Detect which cell encompasses the target text, then output its (X, Y) center coordinate. 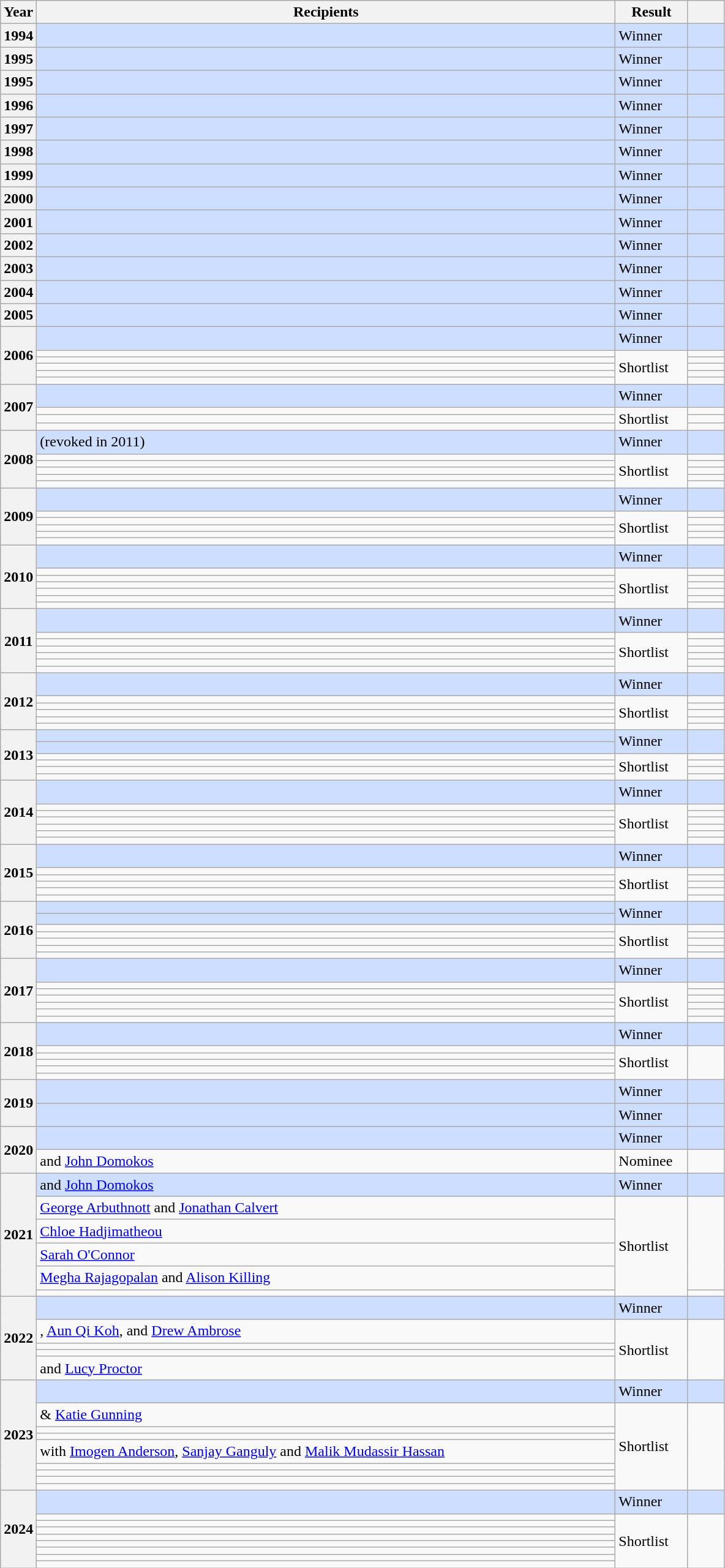
2000 (18, 198)
George Arbuthnott and Jonathan Calvert (326, 1208)
1997 (18, 129)
2017 (18, 991)
2018 (18, 1051)
2023 (18, 1435)
Nominee (652, 1161)
and Lucy Proctor (326, 1368)
& Katie Gunning (326, 1414)
2007 (18, 407)
Sarah O'Connor (326, 1255)
2005 (18, 315)
Recipients (326, 12)
2024 (18, 1529)
with Imogen Anderson, Sanjay Ganguly and Malik Mudassir Hassan (326, 1452)
2020 (18, 1150)
2012 (18, 702)
2022 (18, 1338)
2010 (18, 577)
2008 (18, 459)
2004 (18, 292)
2006 (18, 355)
2001 (18, 222)
Megha Rajagopalan and Alison Killing (326, 1278)
1996 (18, 105)
1999 (18, 175)
Chloe Hadjimatheou (326, 1231)
Result (652, 12)
2009 (18, 516)
, Aun Qi Koh, and Drew Ambrose (326, 1331)
1998 (18, 152)
2015 (18, 873)
2019 (18, 1103)
2014 (18, 812)
2003 (18, 268)
Year (18, 12)
2013 (18, 755)
2011 (18, 640)
(revoked in 2011) (326, 442)
1994 (18, 36)
2016 (18, 929)
2021 (18, 1234)
2002 (18, 245)
